Capture the cell that displays the provided text and extract its (X, Y) central coordinate. 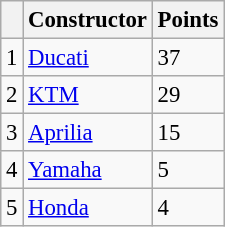
1 (12, 58)
Constructor (88, 20)
3 (12, 133)
2 (12, 95)
Ducati (88, 58)
37 (188, 58)
Points (188, 20)
29 (188, 95)
15 (188, 133)
Honda (88, 208)
Aprilia (88, 133)
Yamaha (88, 170)
KTM (88, 95)
